Determine the [X, Y] coordinate at the center of the cell enclosing the given text.  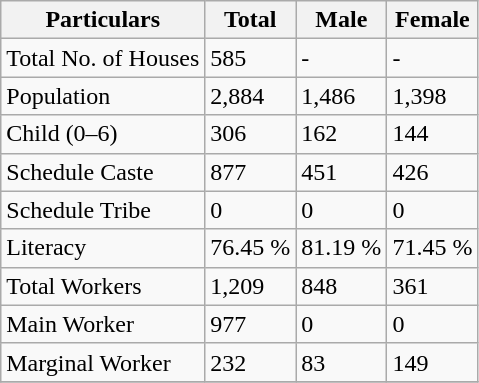
848 [342, 286]
Literacy [103, 248]
Total [250, 20]
Child (0–6) [103, 134]
Schedule Caste [103, 172]
76.45 % [250, 248]
361 [432, 286]
585 [250, 58]
71.45 % [432, 248]
1,486 [342, 96]
Main Worker [103, 324]
Total Workers [103, 286]
Population [103, 96]
426 [432, 172]
Schedule Tribe [103, 210]
977 [250, 324]
Particulars [103, 20]
Female [432, 20]
83 [342, 362]
306 [250, 134]
877 [250, 172]
81.19 % [342, 248]
1,398 [432, 96]
Male [342, 20]
1,209 [250, 286]
144 [432, 134]
149 [432, 362]
Marginal Worker [103, 362]
451 [342, 172]
162 [342, 134]
2,884 [250, 96]
Total No. of Houses [103, 58]
232 [250, 362]
